Pinpoint the cell where the given text exists, returning its [x, y] midpoint coordinate. 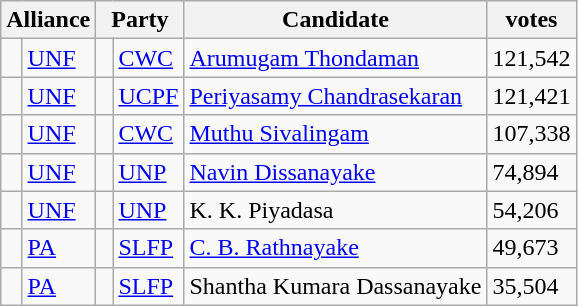
Party [140, 20]
121,542 [532, 58]
Muthu Sivalingam [336, 134]
Periyasamy Chandrasekaran [336, 96]
54,206 [532, 210]
K. K. Piyadasa [336, 210]
UCPF [148, 96]
Shantha Kumara Dassanayake [336, 286]
49,673 [532, 248]
Arumugam Thondaman [336, 58]
Alliance [48, 20]
35,504 [532, 286]
C. B. Rathnayake [336, 248]
votes [532, 20]
121,421 [532, 96]
Navin Dissanayake [336, 172]
107,338 [532, 134]
Candidate [336, 20]
74,894 [532, 172]
